Provide the [x, y] coordinate of the cell's center where the given text is located.  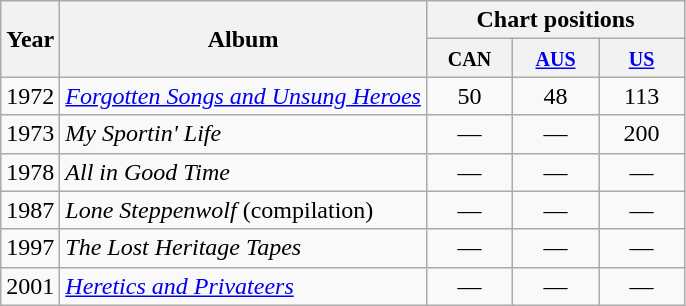
Year [30, 39]
Forgotten Songs and Unsung Heroes [244, 96]
2001 [30, 286]
50 [469, 96]
Lone Steppenwolf (compilation) [244, 210]
113 [642, 96]
The Lost Heritage Tapes [244, 248]
1978 [30, 172]
Chart positions [555, 20]
1973 [30, 134]
AUS [555, 58]
1997 [30, 248]
CAN [469, 58]
My Sportin' Life [244, 134]
1987 [30, 210]
Heretics and Privateers [244, 286]
Album [244, 39]
US [642, 58]
48 [555, 96]
200 [642, 134]
1972 [30, 96]
All in Good Time [244, 172]
